For the text-containing cell, return its midpoint in (x, y) coordinate format. 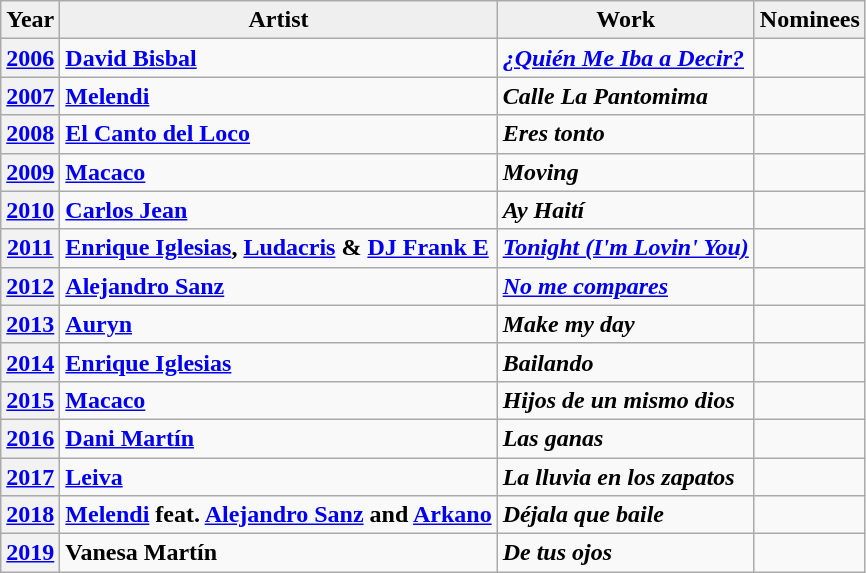
Leiva (278, 477)
Alejandro Sanz (278, 286)
Calle La Pantomima (626, 96)
Tonight (I'm Lovin' You) (626, 248)
El Canto del Loco (278, 134)
Melendi (278, 96)
Hijos de un mismo dios (626, 400)
Eres tonto (626, 134)
Auryn (278, 324)
2018 (30, 515)
Vanesa Martín (278, 553)
2016 (30, 438)
2013 (30, 324)
2017 (30, 477)
2011 (30, 248)
2006 (30, 58)
2012 (30, 286)
No me compares (626, 286)
Carlos Jean (278, 210)
Las ganas (626, 438)
Moving (626, 172)
Enrique Iglesias (278, 362)
Artist (278, 20)
Melendi feat. Alejandro Sanz and Arkano (278, 515)
2015 (30, 400)
Déjala que baile (626, 515)
2019 (30, 553)
Year (30, 20)
Ay Haití (626, 210)
2010 (30, 210)
2014 (30, 362)
David Bisbal (278, 58)
¿Quién Me Iba a Decir? (626, 58)
Bailando (626, 362)
Dani Martín (278, 438)
2008 (30, 134)
Make my day (626, 324)
2007 (30, 96)
Work (626, 20)
Nominees (810, 20)
2009 (30, 172)
Enrique Iglesias, Ludacris & DJ Frank E (278, 248)
De tus ojos (626, 553)
La lluvia en los zapatos (626, 477)
